Extract the [x, y] coordinate from the center of the cell holding the provided text.  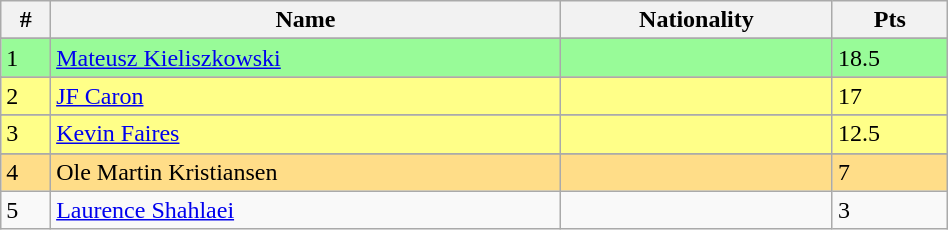
Laurence Shahlaei [306, 210]
18.5 [890, 58]
7 [890, 172]
12.5 [890, 134]
2 [26, 96]
4 [26, 172]
Mateusz Kieliszkowski [306, 58]
5 [26, 210]
Nationality [696, 20]
17 [890, 96]
JF Caron [306, 96]
# [26, 20]
Name [306, 20]
Pts [890, 20]
Ole Martin Kristiansen [306, 172]
Kevin Faires [306, 134]
1 [26, 58]
